Locate the cell with the specified text and output its [X, Y] center coordinate. 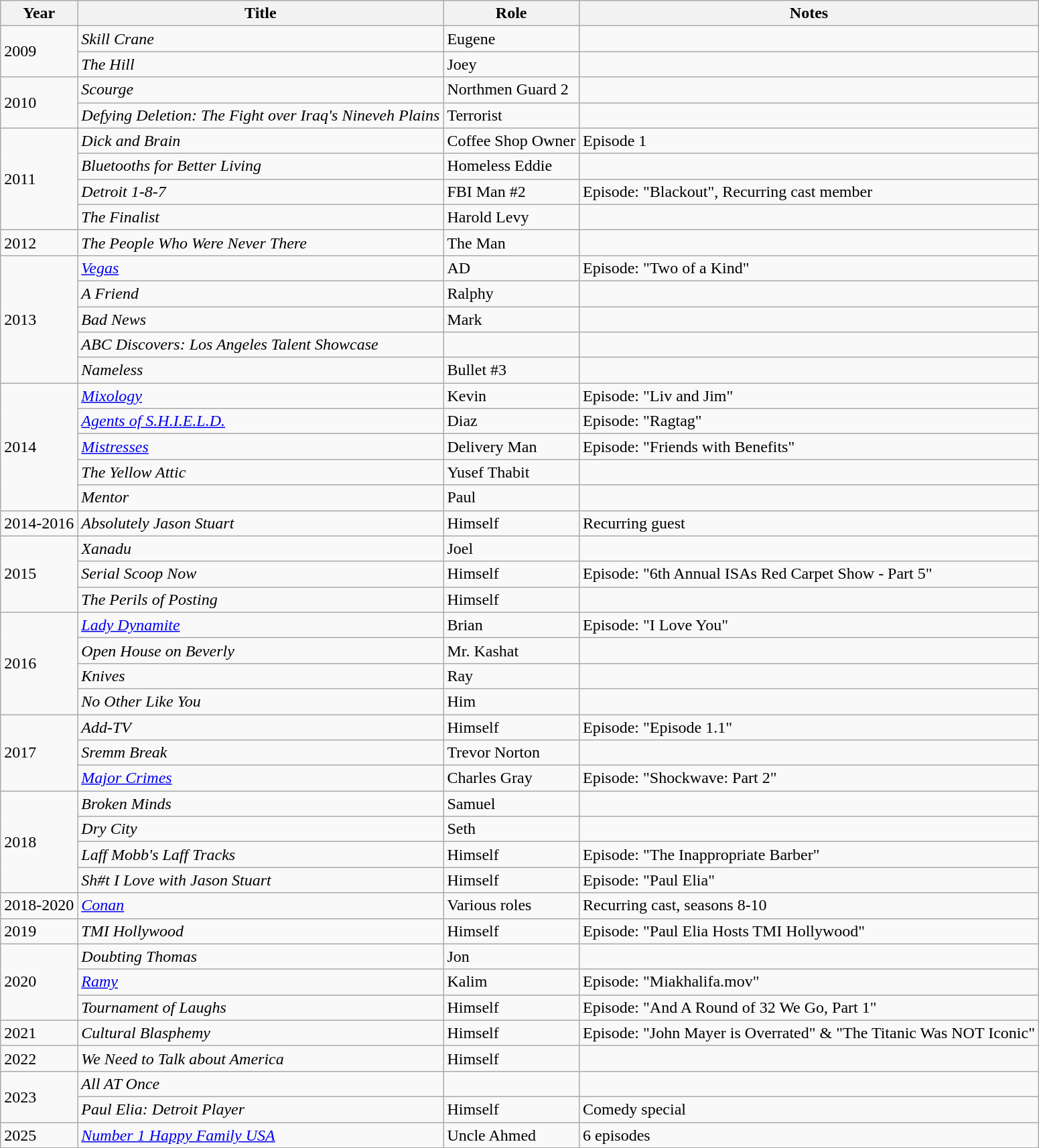
Notes [809, 13]
Sh#t I Love with Jason Stuart [261, 880]
Homeless Eddie [512, 166]
Various roles [512, 906]
The Man [512, 242]
2018-2020 [39, 906]
The Yellow Attic [261, 472]
Xanadu [261, 549]
Broken Minds [261, 804]
Sremm Break [261, 753]
Skill Crane [261, 39]
Kevin [512, 396]
2009 [39, 52]
2016 [39, 663]
Brian [512, 625]
2014-2016 [39, 523]
Ramy [261, 982]
6 episodes [809, 1135]
Yusef Thabit [512, 472]
2013 [39, 319]
Mixology [261, 396]
Episode 1 [809, 141]
Ralphy [512, 293]
Episode: "I Love You" [809, 625]
Episode: "Friends with Benefits" [809, 447]
Major Crimes [261, 778]
Kalim [512, 982]
Seth [512, 829]
2020 [39, 982]
Joey [512, 64]
2023 [39, 1096]
Episode: "Shockwave: Part 2" [809, 778]
Joel [512, 549]
A Friend [261, 293]
2019 [39, 931]
Nameless [261, 370]
Recurring guest [809, 523]
Diaz [512, 421]
Him [512, 701]
Dick and Brain [261, 141]
Episode: "Miakhalifa.mov" [809, 982]
2025 [39, 1135]
The Hill [261, 64]
Serial Scoop Now [261, 574]
2012 [39, 242]
Mr. Kashat [512, 650]
Laff Mobb's Laff Tracks [261, 855]
Episode: "6th Annual ISAs Red Carpet Show - Part 5" [809, 574]
Ray [512, 676]
Northmen Guard 2 [512, 90]
Scourge [261, 90]
2014 [39, 447]
Paul [512, 498]
ABC Discovers: Los Angeles Talent Showcase [261, 345]
2017 [39, 752]
Lady Dynamite [261, 625]
Harold Levy [512, 217]
Conan [261, 906]
Eugene [512, 39]
TMI Hollywood [261, 931]
Uncle Ahmed [512, 1135]
2022 [39, 1058]
Recurring cast, seasons 8-10 [809, 906]
Trevor Norton [512, 753]
Paul Elia: Detroit Player [261, 1109]
Dry City [261, 829]
Episode: "And A Round of 32 We Go, Part 1" [809, 1007]
AD [512, 268]
All AT Once [261, 1084]
Number 1 Happy Family USA [261, 1135]
Title [261, 13]
Agents of S.H.I.E.L.D. [261, 421]
Vegas [261, 268]
Comedy special [809, 1109]
Jon [512, 956]
2015 [39, 574]
The People Who Were Never There [261, 242]
2011 [39, 179]
Doubting Thomas [261, 956]
Knives [261, 676]
Delivery Man [512, 447]
Open House on Beverly [261, 650]
Samuel [512, 804]
Detroit 1-8-7 [261, 192]
Episode: "Episode 1.1" [809, 727]
Tournament of Laughs [261, 1007]
Episode: "Ragtag" [809, 421]
The Finalist [261, 217]
Mentor [261, 498]
2010 [39, 102]
Episode: "Paul Elia" [809, 880]
Terrorist [512, 115]
Episode: "Blackout", Recurring cast member [809, 192]
Bluetooths for Better Living [261, 166]
Episode: "The Inappropriate Barber" [809, 855]
Absolutely Jason Stuart [261, 523]
Defying Deletion: The Fight over Iraq's Nineveh Plains [261, 115]
Year [39, 13]
Bullet #3 [512, 370]
2021 [39, 1033]
Cultural Blasphemy [261, 1033]
Mark [512, 319]
Coffee Shop Owner [512, 141]
Episode: "Paul Elia Hosts TMI Hollywood" [809, 931]
The Perils of Posting [261, 599]
No Other Like You [261, 701]
Bad News [261, 319]
Episode: "Liv and Jim" [809, 396]
Role [512, 13]
Episode: "John Mayer is Overrated" & "The Titanic Was NOT Iconic" [809, 1033]
FBI Man #2 [512, 192]
Charles Gray [512, 778]
We Need to Talk about America [261, 1058]
Add-TV [261, 727]
2018 [39, 842]
Mistresses [261, 447]
Episode: "Two of a Kind" [809, 268]
